Extract the (x, y) coordinate from the center of the cell holding the provided text.  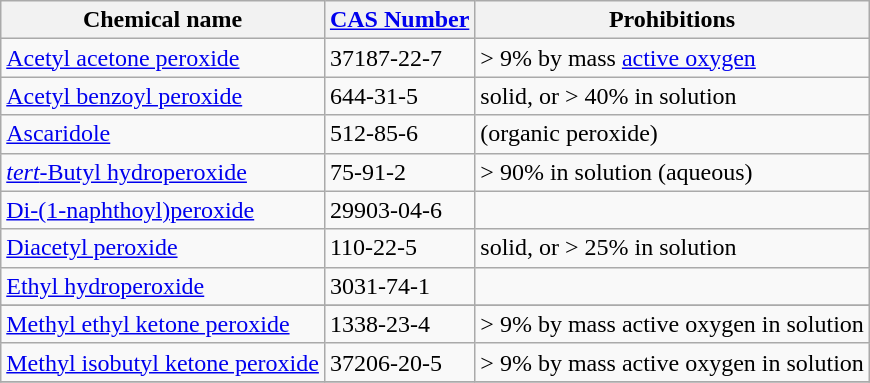
75-91-2 (399, 172)
CAS Number (399, 20)
> 90% in solution (aqueous) (672, 172)
Methyl isobutyl ketone peroxide (163, 362)
Methyl ethyl ketone peroxide (163, 324)
Ethyl hydroperoxide (163, 286)
Prohibitions (672, 20)
3031-74-1 (399, 286)
solid, or > 25% in solution (672, 248)
644-31-5 (399, 96)
Ascaridole (163, 134)
(organic peroxide) (672, 134)
1338-23-4 (399, 324)
solid, or > 40% in solution (672, 96)
Diacetyl peroxide (163, 248)
37206-20-5 (399, 362)
Di-(1-naphthoyl)peroxide (163, 210)
> 9% by mass active oxygen (672, 58)
110-22-5 (399, 248)
512-85-6 (399, 134)
37187-22-7 (399, 58)
tert-Butyl hydroperoxide (163, 172)
Acetyl benzoyl peroxide (163, 96)
29903-04-6 (399, 210)
Chemical name (163, 20)
Acetyl acetone peroxide (163, 58)
